Extract the (X, Y) coordinate from the center of the cell holding the provided text.  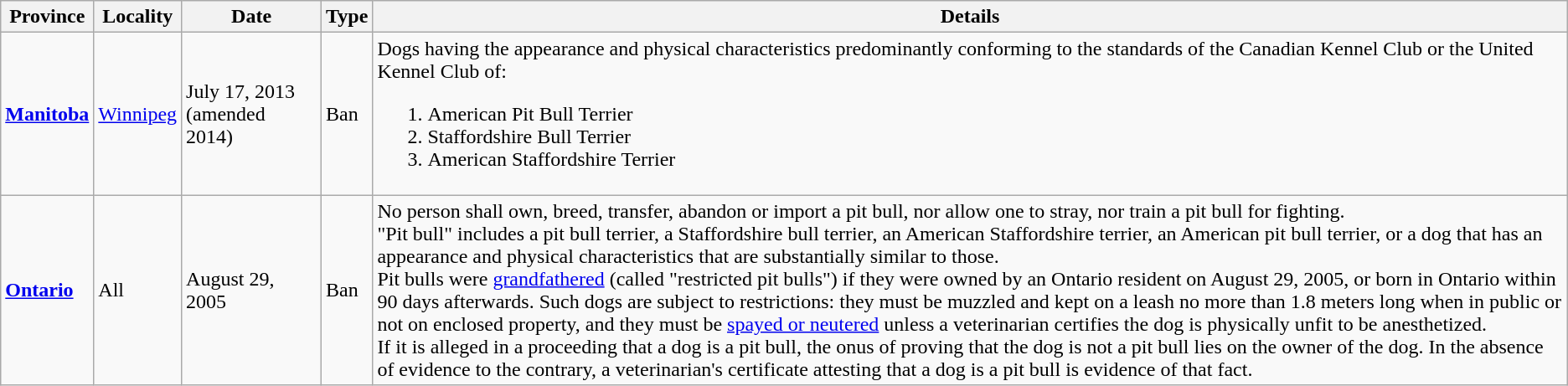
Date (251, 17)
Ontario (47, 290)
Type (347, 17)
Details (970, 17)
July 17, 2013 (amended 2014) (251, 114)
August 29, 2005 (251, 290)
All (137, 290)
Locality (137, 17)
Province (47, 17)
Manitoba (47, 114)
Winnipeg (137, 114)
